Capture the cell that displays the provided text and extract its (x, y) central coordinate. 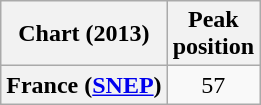
France (SNEP) (84, 85)
Chart (2013) (84, 34)
57 (213, 85)
Peakposition (213, 34)
